For the text-containing cell, return its midpoint in (X, Y) coordinate format. 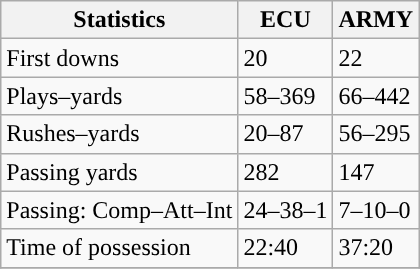
20 (286, 58)
22:40 (286, 248)
Statistics (120, 20)
ECU (286, 20)
147 (376, 172)
22 (376, 58)
37:20 (376, 248)
58–369 (286, 96)
ARMY (376, 20)
Rushes–yards (120, 134)
Time of possession (120, 248)
Passing: Comp–Att–Int (120, 210)
56–295 (376, 134)
282 (286, 172)
Passing yards (120, 172)
20–87 (286, 134)
24–38–1 (286, 210)
7–10–0 (376, 210)
First downs (120, 58)
Plays–yards (120, 96)
66–442 (376, 96)
